Output the [X, Y] coordinate of the center of the cell containing the given text.  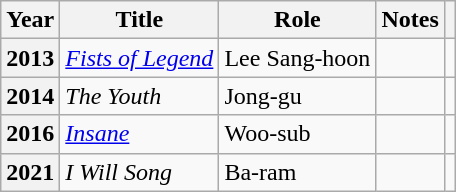
Year [30, 20]
Fists of Legend [140, 58]
Ba-ram [298, 172]
The Youth [140, 96]
Jong-gu [298, 96]
2016 [30, 134]
2013 [30, 58]
2021 [30, 172]
Role [298, 20]
Insane [140, 134]
Notes [410, 20]
I Will Song [140, 172]
Title [140, 20]
Woo-sub [298, 134]
2014 [30, 96]
Lee Sang-hoon [298, 58]
